Return (X, Y) of the center of cell containing provided text 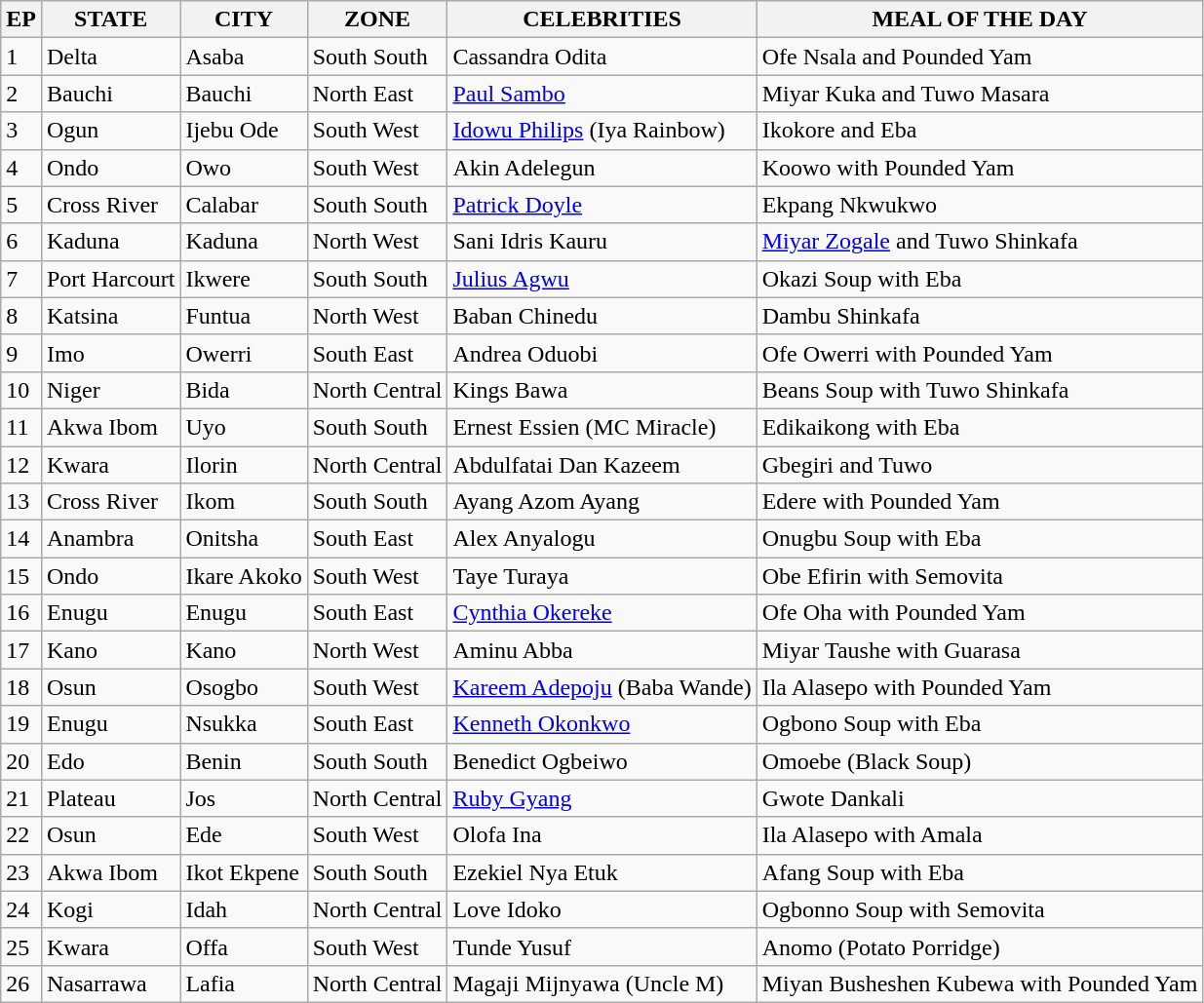
Osogbo (244, 687)
Katsina (110, 316)
5 (21, 205)
Ofe Nsala and Pounded Yam (980, 57)
2 (21, 94)
Cynthia Okereke (602, 613)
Owo (244, 168)
Ikokore and Eba (980, 131)
21 (21, 798)
25 (21, 946)
7 (21, 279)
Offa (244, 946)
Miyar Taushe with Guarasa (980, 650)
Taye Turaya (602, 576)
Miyar Kuka and Tuwo Masara (980, 94)
Baban Chinedu (602, 316)
4 (21, 168)
CELEBRITIES (602, 19)
11 (21, 427)
Aminu Abba (602, 650)
Okazi Soup with Eba (980, 279)
Dambu Shinkafa (980, 316)
Miyar Zogale and Tuwo Shinkafa (980, 242)
Delta (110, 57)
Alex Anyalogu (602, 539)
Funtua (244, 316)
Kareem Adepoju (Baba Wande) (602, 687)
Jos (244, 798)
Kogi (110, 909)
Edere with Pounded Yam (980, 502)
Gwote Dankali (980, 798)
Asaba (244, 57)
Anomo (Potato Porridge) (980, 946)
Ogbonno Soup with Semovita (980, 909)
Bida (244, 390)
15 (21, 576)
10 (21, 390)
Love Idoko (602, 909)
Calabar (244, 205)
Idowu Philips (Iya Rainbow) (602, 131)
Kings Bawa (602, 390)
Ofe Oha with Pounded Yam (980, 613)
6 (21, 242)
Imo (110, 353)
Ruby Gyang (602, 798)
Ede (244, 835)
Afang Soup with Eba (980, 872)
Idah (244, 909)
Edikaikong with Eba (980, 427)
Port Harcourt (110, 279)
Tunde Yusuf (602, 946)
Edo (110, 761)
Anambra (110, 539)
Ogbono Soup with Eba (980, 724)
Obe Efirin with Semovita (980, 576)
Ila Alasepo with Pounded Yam (980, 687)
Ofe Owerri with Pounded Yam (980, 353)
Gbegiri and Tuwo (980, 465)
20 (21, 761)
Ogun (110, 131)
Sani Idris Kauru (602, 242)
26 (21, 984)
Owerri (244, 353)
STATE (110, 19)
Olofa Ina (602, 835)
Paul Sambo (602, 94)
Benedict Ogbeiwo (602, 761)
17 (21, 650)
CITY (244, 19)
Patrick Doyle (602, 205)
Julius Agwu (602, 279)
24 (21, 909)
Ikare Akoko (244, 576)
1 (21, 57)
Beans Soup with Tuwo Shinkafa (980, 390)
13 (21, 502)
Nasarrawa (110, 984)
12 (21, 465)
9 (21, 353)
Onitsha (244, 539)
Onugbu Soup with Eba (980, 539)
14 (21, 539)
Ikwere (244, 279)
16 (21, 613)
Ayang Azom Ayang (602, 502)
23 (21, 872)
Ila Alasepo with Amala (980, 835)
Ekpang Nkwukwo (980, 205)
Plateau (110, 798)
Kenneth Okonkwo (602, 724)
Koowo with Pounded Yam (980, 168)
EP (21, 19)
3 (21, 131)
Cassandra Odita (602, 57)
Benin (244, 761)
Lafia (244, 984)
Ilorin (244, 465)
Ezekiel Nya Etuk (602, 872)
ZONE (377, 19)
Ernest Essien (MC Miracle) (602, 427)
Nsukka (244, 724)
Ikom (244, 502)
Uyo (244, 427)
Akin Adelegun (602, 168)
Ikot Ekpene (244, 872)
North East (377, 94)
Omoebe (Black Soup) (980, 761)
Niger (110, 390)
22 (21, 835)
Miyan Busheshen Kubewa with Pounded Yam (980, 984)
Ijebu Ode (244, 131)
Magaji Mijnyawa (Uncle M) (602, 984)
8 (21, 316)
19 (21, 724)
Andrea Oduobi (602, 353)
MEAL OF THE DAY (980, 19)
18 (21, 687)
Abdulfatai Dan Kazeem (602, 465)
